Scan for the cell matching the given text and deliver its (X, Y) coordinate at center. 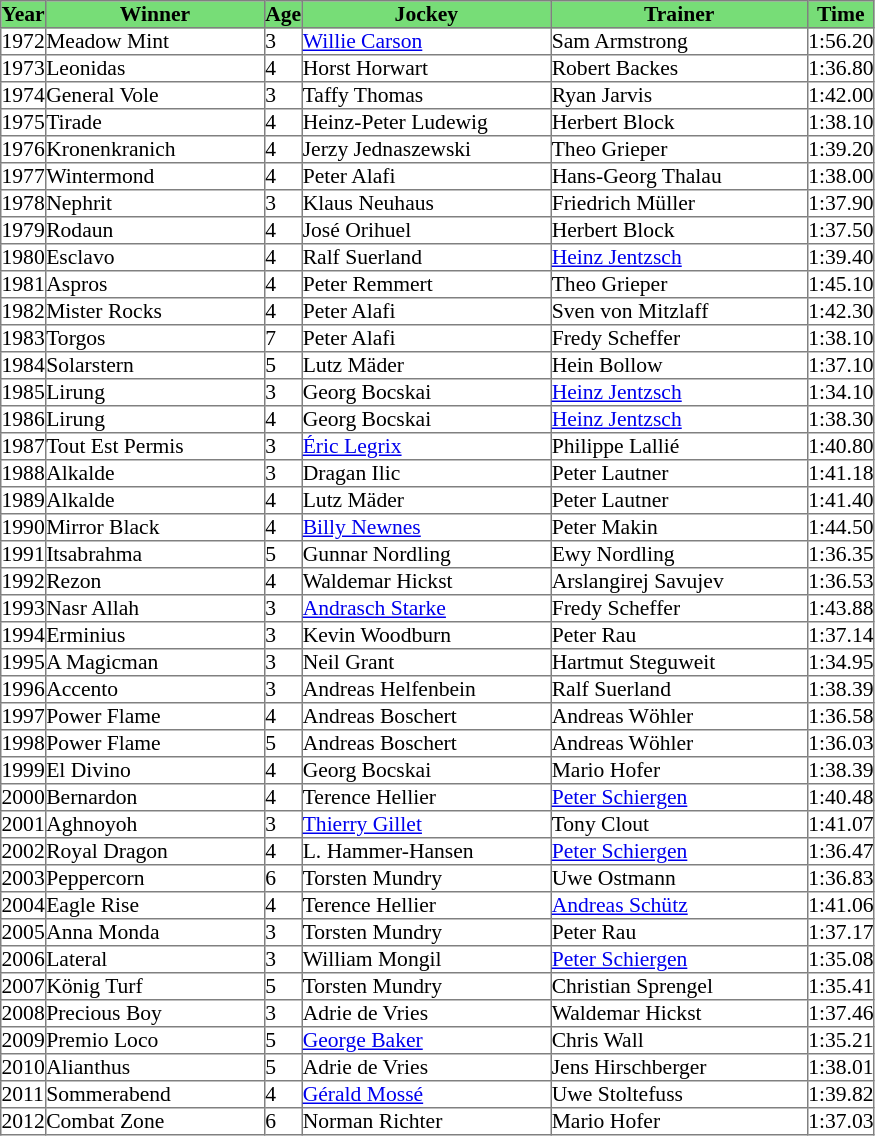
1987 (24, 446)
1:41.07 (840, 824)
Gunnar Nordling (426, 554)
Andrasch Starke (426, 608)
König Turf (154, 986)
2003 (24, 878)
Age (282, 14)
1:37.90 (840, 204)
1972 (24, 42)
Thierry Gillet (426, 824)
1989 (24, 500)
General Vole (154, 96)
1980 (24, 258)
1:37.10 (840, 366)
Precious Boy (154, 1014)
Philippe Lallié (679, 446)
1:36.47 (840, 852)
Premio Loco (154, 1040)
Accento (154, 690)
1:41.40 (840, 500)
2002 (24, 852)
L. Hammer-Hansen (426, 852)
Peter Remmert (426, 284)
Hans-Georg Thalau (679, 176)
Wintermond (154, 176)
Tony Clout (679, 824)
1:36.03 (840, 744)
1:34.10 (840, 392)
1:40.80 (840, 446)
Alianthus (154, 1068)
Erminius (154, 636)
Billy Newnes (426, 528)
1977 (24, 176)
Kevin Woodburn (426, 636)
A Magicman (154, 662)
1:38.00 (840, 176)
Dragan Ilic (426, 474)
1997 (24, 716)
2005 (24, 932)
Hein Bollow (679, 366)
Arslangirej Savujev (679, 582)
1:39.40 (840, 258)
1:42.00 (840, 96)
1:41.06 (840, 906)
Willie Carson (426, 42)
Leonidas (154, 68)
2001 (24, 824)
1:35.41 (840, 986)
Uwe Ostmann (679, 878)
1:37.14 (840, 636)
1:42.30 (840, 312)
Ewy Nordling (679, 554)
Heinz-Peter Ludewig (426, 122)
Nasr Allah (154, 608)
Sam Armstrong (679, 42)
1984 (24, 366)
1985 (24, 392)
Neil Grant (426, 662)
1998 (24, 744)
1993 (24, 608)
1:40.48 (840, 798)
2007 (24, 986)
Klaus Neuhaus (426, 204)
1995 (24, 662)
Kronenkranich (154, 150)
Peppercorn (154, 878)
Peter Makin (679, 528)
George Baker (426, 1040)
1:36.80 (840, 68)
1973 (24, 68)
1982 (24, 312)
Royal Dragon (154, 852)
Éric Legrix (426, 446)
1:38.30 (840, 420)
1:43.88 (840, 608)
Chris Wall (679, 1040)
Trainer (679, 14)
1991 (24, 554)
Aspros (154, 284)
1:37.17 (840, 932)
Mister Rocks (154, 312)
1999 (24, 770)
Anna Monda (154, 932)
1978 (24, 204)
2006 (24, 960)
Ryan Jarvis (679, 96)
1990 (24, 528)
1:36.35 (840, 554)
1:37.50 (840, 230)
1:35.21 (840, 1040)
Eagle Rise (154, 906)
Taffy Thomas (426, 96)
1:37.03 (840, 1122)
Itsabrahma (154, 554)
1:37.46 (840, 1014)
2008 (24, 1014)
2004 (24, 906)
Lateral (154, 960)
Hartmut Steguweit (679, 662)
Sommerabend (154, 1094)
Combat Zone (154, 1122)
1996 (24, 690)
Rezon (154, 582)
Jockey (426, 14)
Horst Horwart (426, 68)
Tirade (154, 122)
Jens Hirschberger (679, 1068)
1981 (24, 284)
Meadow Mint (154, 42)
El Divino (154, 770)
1:41.18 (840, 474)
Jerzy Jednaszewski (426, 150)
2011 (24, 1094)
Year (24, 14)
1:44.50 (840, 528)
1992 (24, 582)
Torgos (154, 338)
Rodaun (154, 230)
1:34.95 (840, 662)
Tout Est Permis (154, 446)
Mirror Black (154, 528)
1988 (24, 474)
1974 (24, 96)
1:36.58 (840, 716)
2012 (24, 1122)
2000 (24, 798)
1986 (24, 420)
1983 (24, 338)
1:39.20 (840, 150)
Aghnoyoh (154, 824)
José Orihuel (426, 230)
7 (282, 338)
Time (840, 14)
Winner (154, 14)
Sven von Mitzlaff (679, 312)
1:35.08 (840, 960)
Solarstern (154, 366)
Gérald Mossé (426, 1094)
Andreas Helfenbein (426, 690)
Christian Sprengel (679, 986)
2010 (24, 1068)
1975 (24, 122)
Friedrich Müller (679, 204)
1:36.53 (840, 582)
1994 (24, 636)
1976 (24, 150)
1:38.01 (840, 1068)
1:45.10 (840, 284)
Uwe Stoltefuss (679, 1094)
Andreas Schütz (679, 906)
1979 (24, 230)
Esclavo (154, 258)
1:36.83 (840, 878)
1:39.82 (840, 1094)
1:56.20 (840, 42)
Norman Richter (426, 1122)
Nephrit (154, 204)
Bernardon (154, 798)
Robert Backes (679, 68)
2009 (24, 1040)
William Mongil (426, 960)
